Output the (x, y) coordinate of the center of the cell containing the given text.  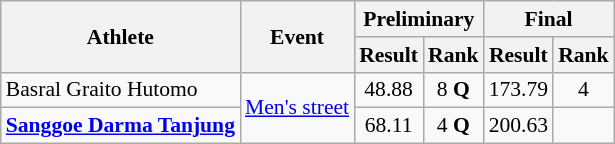
Basral Graito Hutomo (120, 90)
Sanggoe Darma Tanjung (120, 126)
48.88 (388, 90)
200.63 (518, 126)
173.79 (518, 90)
Athlete (120, 36)
68.11 (388, 126)
Preliminary (418, 19)
4 (584, 90)
4 Q (454, 126)
8 Q (454, 90)
Final (549, 19)
Men's street (297, 108)
Event (297, 36)
